Search for the cell housing the specified text and yield its (X, Y) center coordinate. 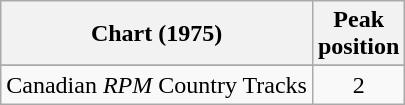
Chart (1975) (157, 34)
Canadian RPM Country Tracks (157, 85)
Peakposition (358, 34)
2 (358, 85)
